Capture the cell that displays the provided text and extract its [X, Y] central coordinate. 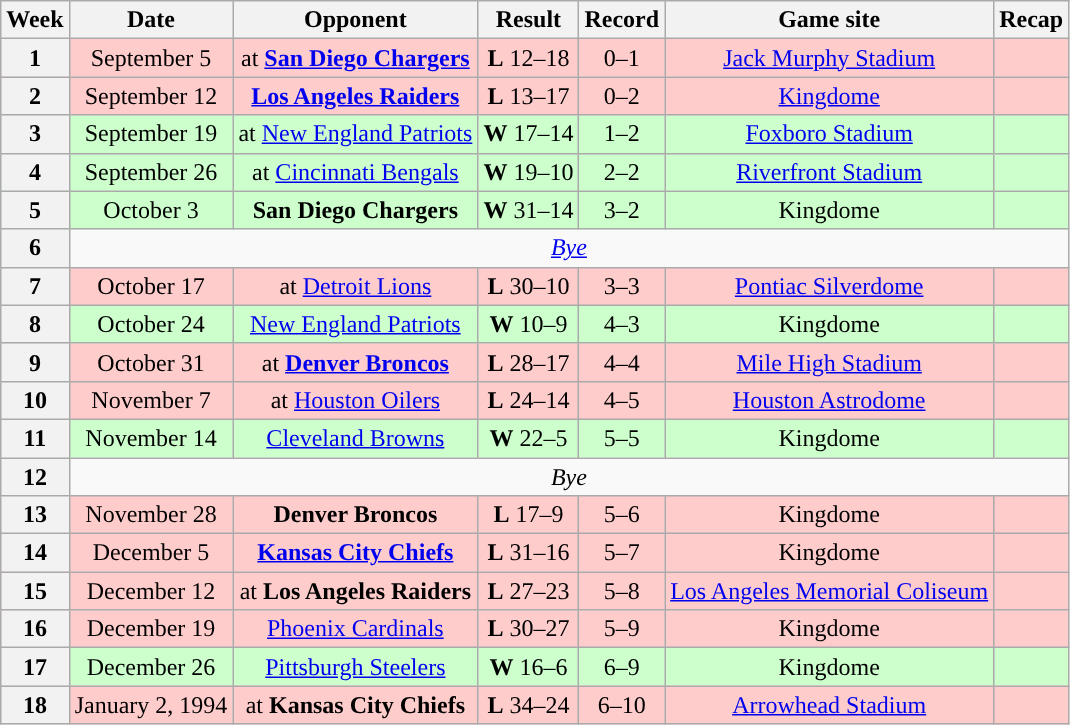
W 31–14 [528, 210]
1–2 [622, 134]
11 [35, 438]
3–3 [622, 286]
Result [528, 20]
0–1 [622, 58]
December 26 [151, 667]
September 26 [151, 172]
W 10–9 [528, 324]
17 [35, 667]
October 3 [151, 210]
San Diego Chargers [356, 210]
18 [35, 705]
16 [35, 629]
2–2 [622, 172]
November 14 [151, 438]
September 5 [151, 58]
at Cincinnati Bengals [356, 172]
1 [35, 58]
L 28–17 [528, 362]
4–5 [622, 400]
7 [35, 286]
Phoenix Cardinals [356, 629]
at Detroit Lions [356, 286]
L 30–27 [528, 629]
December 12 [151, 591]
10 [35, 400]
L 17–9 [528, 515]
November 7 [151, 400]
L 12–18 [528, 58]
14 [35, 553]
September 12 [151, 96]
L 13–17 [528, 96]
December 19 [151, 629]
September 19 [151, 134]
L 34–24 [528, 705]
Los Angeles Memorial Coliseum [830, 591]
at Kansas City Chiefs [356, 705]
15 [35, 591]
Foxboro Stadium [830, 134]
2 [35, 96]
12 [35, 477]
5–9 [622, 629]
Game site [830, 20]
W 16–6 [528, 667]
Date [151, 20]
9 [35, 362]
W 17–14 [528, 134]
5–7 [622, 553]
W 19–10 [528, 172]
Record [622, 20]
5–8 [622, 591]
13 [35, 515]
L 24–14 [528, 400]
L 31–16 [528, 553]
Kansas City Chiefs [356, 553]
Recap [1032, 20]
4 [35, 172]
Cleveland Browns [356, 438]
6–9 [622, 667]
at Los Angeles Raiders [356, 591]
6–10 [622, 705]
November 28 [151, 515]
January 2, 1994 [151, 705]
8 [35, 324]
Riverfront Stadium [830, 172]
6 [35, 248]
5–6 [622, 515]
W 22–5 [528, 438]
Houston Astrodome [830, 400]
October 17 [151, 286]
Jack Murphy Stadium [830, 58]
4–3 [622, 324]
Opponent [356, 20]
October 24 [151, 324]
at New England Patriots [356, 134]
Denver Broncos [356, 515]
Pittsburgh Steelers [356, 667]
L 27–23 [528, 591]
Arrowhead Stadium [830, 705]
at Houston Oilers [356, 400]
3 [35, 134]
Los Angeles Raiders [356, 96]
New England Patriots [356, 324]
Mile High Stadium [830, 362]
5 [35, 210]
at Denver Broncos [356, 362]
December 5 [151, 553]
Pontiac Silverdome [830, 286]
5–5 [622, 438]
0–2 [622, 96]
4–4 [622, 362]
3–2 [622, 210]
at San Diego Chargers [356, 58]
L 30–10 [528, 286]
October 31 [151, 362]
Week [35, 20]
